For the text-containing cell, return its midpoint in [X, Y] coordinate format. 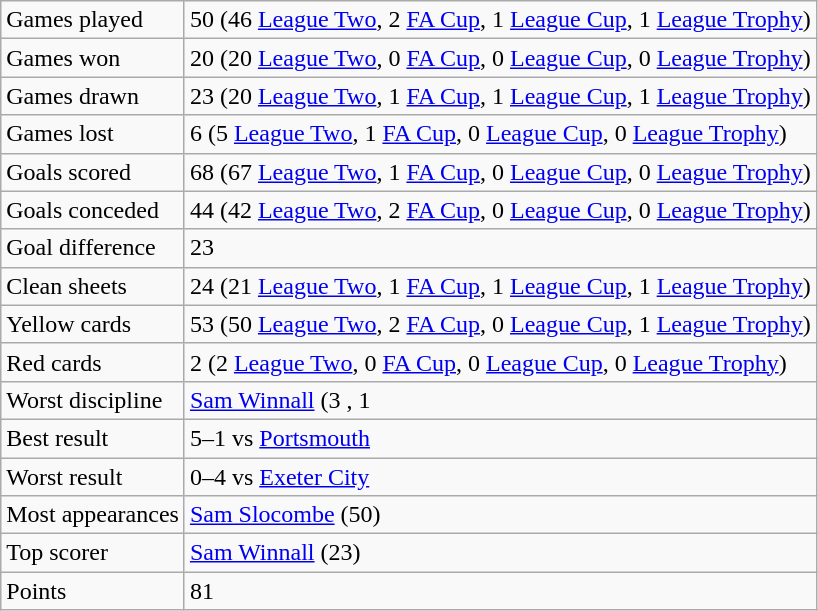
Red cards [93, 362]
53 (50 League Two, 2 FA Cup, 0 League Cup, 1 League Trophy) [500, 324]
23 (20 League Two, 1 FA Cup, 1 League Cup, 1 League Trophy) [500, 96]
23 [500, 248]
2 (2 League Two, 0 FA Cup, 0 League Cup, 0 League Trophy) [500, 362]
Worst discipline [93, 400]
Points [93, 591]
Games played [93, 20]
Top scorer [93, 553]
Games lost [93, 134]
5–1 vs Portsmouth [500, 438]
20 (20 League Two, 0 FA Cup, 0 League Cup, 0 League Trophy) [500, 58]
81 [500, 591]
Clean sheets [93, 286]
Games won [93, 58]
Worst result [93, 477]
44 (42 League Two, 2 FA Cup, 0 League Cup, 0 League Trophy) [500, 210]
Sam Slocombe (50) [500, 515]
Goal difference [93, 248]
Games drawn [93, 96]
Goals conceded [93, 210]
50 (46 League Two, 2 FA Cup, 1 League Cup, 1 League Trophy) [500, 20]
Goals scored [93, 172]
68 (67 League Two, 1 FA Cup, 0 League Cup, 0 League Trophy) [500, 172]
Best result [93, 438]
Sam Winnall (3 , 1 [500, 400]
6 (5 League Two, 1 FA Cup, 0 League Cup, 0 League Trophy) [500, 134]
Sam Winnall (23) [500, 553]
Yellow cards [93, 324]
24 (21 League Two, 1 FA Cup, 1 League Cup, 1 League Trophy) [500, 286]
Most appearances [93, 515]
0–4 vs Exeter City [500, 477]
